Detect which cell encompasses the target text, then output its [x, y] center coordinate. 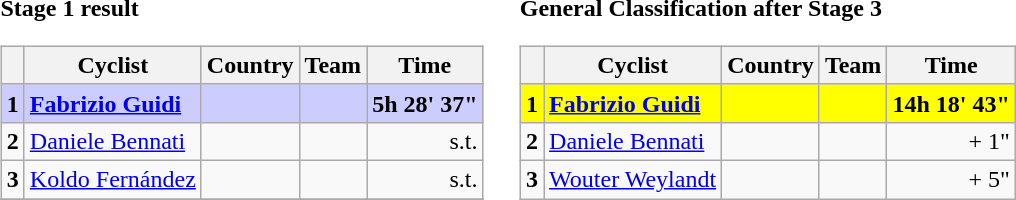
+ 1" [951, 141]
Koldo Fernández [112, 179]
14h 18' 43" [951, 103]
+ 5" [951, 179]
5h 28' 37" [425, 103]
Wouter Weylandt [633, 179]
